Identify which cell holds the provided text, then report its [x, y] central coordinate. 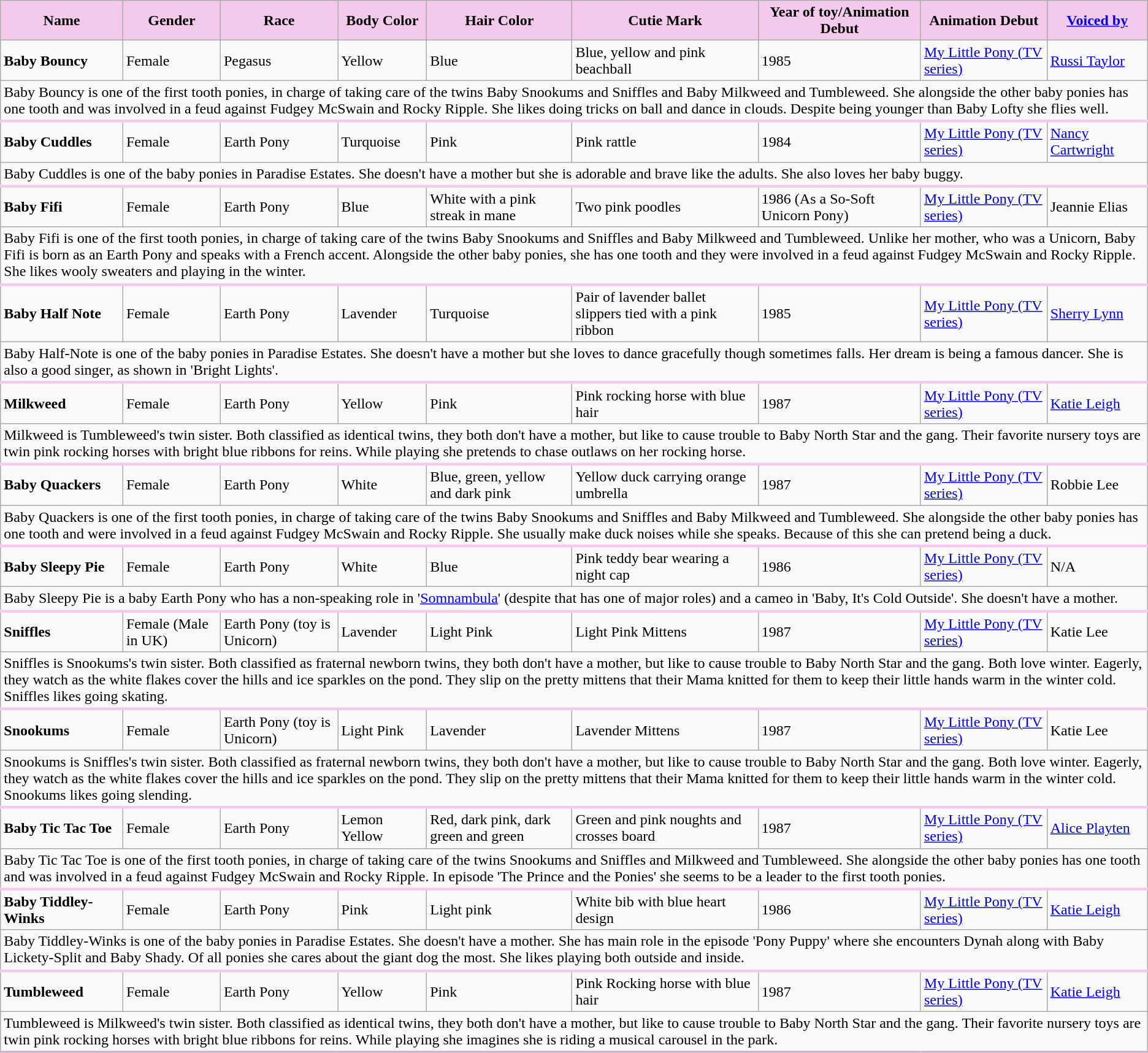
Snookums [62, 730]
Lavender Mittens [665, 730]
Robbie Lee [1097, 484]
Russi Taylor [1097, 60]
Green and pink noughts and crosses board [665, 828]
Year of toy/Animation Debut [839, 21]
White with a pink streak in mane [499, 207]
Race [278, 21]
White bib with blue heart design [665, 910]
Body Color [383, 21]
Alice Playten [1097, 828]
Animation Debut [984, 21]
1986 (As a So-Soft Unicorn Pony) [839, 207]
Pair of lavender ballet slippers tied with a pink ribbon [665, 313]
Pegasus [278, 60]
Blue, green, yellow and dark pink [499, 484]
Pink Rocking horse with blue hair [665, 991]
Baby Half Note [62, 313]
Tumbleweed [62, 991]
Pink rocking horse with blue hair [665, 404]
Red, dark pink, dark green and green [499, 828]
Gender [172, 21]
Yellow duck carrying orange umbrella [665, 484]
1984 [839, 141]
Baby Bouncy [62, 60]
Baby Cuddles [62, 141]
Sherry Lynn [1097, 313]
Sniffles [62, 632]
Light pink [499, 910]
Light Pink Mittens [665, 632]
Nancy Cartwright [1097, 141]
Pink rattle [665, 141]
Jeannie Elias [1097, 207]
Baby Tic Tac Toe [62, 828]
N/A [1097, 567]
Lemon Yellow [383, 828]
Milkweed [62, 404]
Hair Color [499, 21]
Baby Quackers [62, 484]
Cutie Mark [665, 21]
Baby Tiddley-Winks [62, 910]
Pink teddy bear wearing a night cap [665, 567]
Blue, yellow and pink beachball [665, 60]
Baby Fifi [62, 207]
Voiced by [1097, 21]
Baby Sleepy Pie [62, 567]
Two pink poodles [665, 207]
Female (Male in UK) [172, 632]
Name [62, 21]
